Locate the cell with the specified text and output its [X, Y] center coordinate. 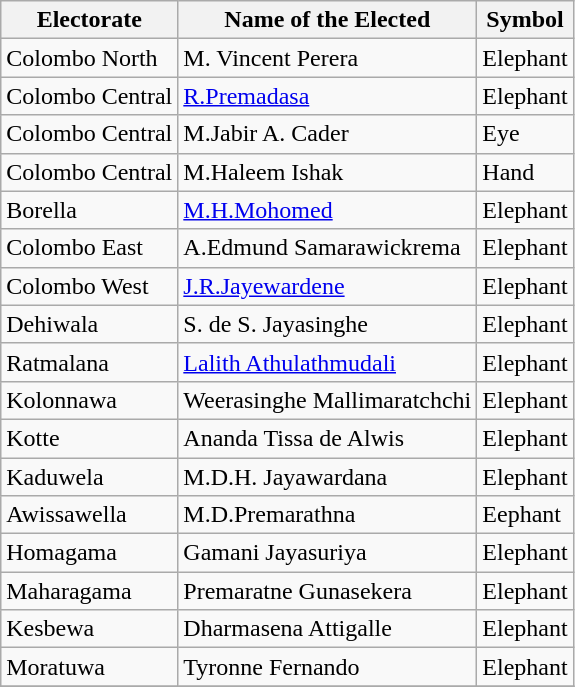
Maharagama [90, 591]
Eephant [525, 515]
Kesbewa [90, 629]
Kotte [90, 438]
Dehiwala [90, 324]
M.Jabir A. Cader [328, 134]
M.H.Mohomed [328, 210]
Colombo East [90, 248]
M.D.Premarathna [328, 515]
Premaratne Gunasekera [328, 591]
Symbol [525, 20]
A.Edmund Samarawickrema [328, 248]
Name of the Elected [328, 20]
Electorate [90, 20]
Moratuwa [90, 667]
M. Vincent Perera [328, 58]
Homagama [90, 553]
M.D.H. Jayawardana [328, 477]
Ananda Tissa de Alwis [328, 438]
Borella [90, 210]
Dharmasena Attigalle [328, 629]
Gamani Jayasuriya [328, 553]
S. de S. Jayasinghe [328, 324]
Colombo North [90, 58]
J.R.Jayewardene [328, 286]
Kolonnawa [90, 400]
Weerasinghe Mallimaratchchi [328, 400]
Colombo West [90, 286]
Lalith Athulathmudali [328, 362]
R.Premadasa [328, 96]
Kaduwela [90, 477]
Eye [525, 134]
Awissawella [90, 515]
Hand [525, 172]
Ratmalana [90, 362]
M.Haleem Ishak [328, 172]
Tyronne Fernando [328, 667]
